Find where the given text appears and provide that cell's center as (X, Y) coordinate. 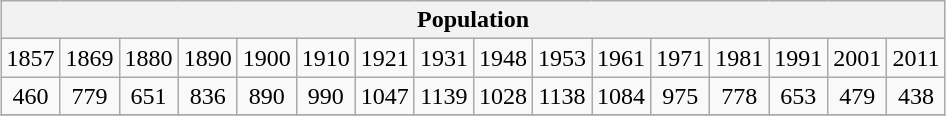
438 (916, 96)
460 (30, 96)
479 (858, 96)
1910 (326, 58)
1971 (680, 58)
836 (208, 96)
2001 (858, 58)
975 (680, 96)
1880 (148, 58)
1047 (384, 96)
779 (90, 96)
1890 (208, 58)
1138 (562, 96)
890 (266, 96)
1991 (798, 58)
1948 (502, 58)
1953 (562, 58)
1028 (502, 96)
653 (798, 96)
Population (473, 20)
1961 (622, 58)
990 (326, 96)
1931 (444, 58)
1900 (266, 58)
1857 (30, 58)
1084 (622, 96)
651 (148, 96)
1869 (90, 58)
2011 (916, 58)
1981 (740, 58)
1921 (384, 58)
778 (740, 96)
1139 (444, 96)
